Locate the cell with the specified text and output its (X, Y) center coordinate. 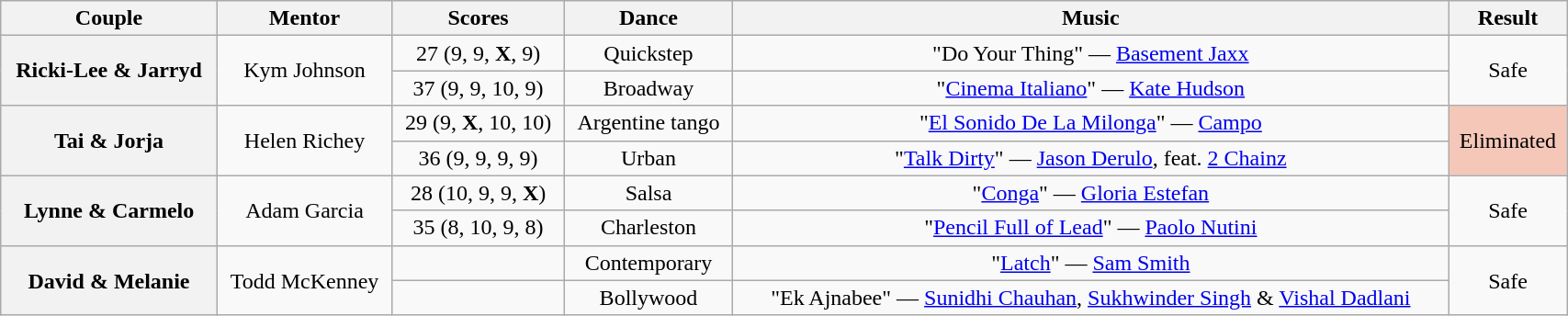
"Cinema Italiano" — Kate Hudson (1090, 88)
Music (1090, 18)
29 (9, X, 10, 10) (479, 123)
Quickstep (649, 53)
Couple (109, 18)
Urban (649, 158)
27 (9, 9, X, 9) (479, 53)
Todd McKenney (304, 280)
37 (9, 9, 10, 9) (479, 88)
Contemporary (649, 263)
Ricki-Lee & Jarryd (109, 71)
Lynne & Carmelo (109, 210)
Bollywood (649, 298)
David & Melanie (109, 280)
"Latch" — Sam Smith (1090, 263)
35 (8, 10, 9, 8) (479, 228)
Charleston (649, 228)
36 (9, 9, 9, 9) (479, 158)
Result (1507, 18)
Eliminated (1507, 141)
Kym Johnson (304, 71)
Broadway (649, 88)
Salsa (649, 193)
Argentine tango (649, 123)
Mentor (304, 18)
"Talk Dirty" — Jason Derulo, feat. 2 Chainz (1090, 158)
"Pencil Full of Lead" — Paolo Nutini (1090, 228)
Adam Garcia (304, 210)
Scores (479, 18)
28 (10, 9, 9, X) (479, 193)
"Do Your Thing" — Basement Jaxx (1090, 53)
Dance (649, 18)
"Ek Ajnabee" — Sunidhi Chauhan, Sukhwinder Singh & Vishal Dadlani (1090, 298)
Helen Richey (304, 141)
Tai & Jorja (109, 141)
"Conga" — Gloria Estefan (1090, 193)
"El Sonido De La Milonga" — Campo (1090, 123)
